Extract the (X, Y) coordinate from the center of the cell holding the provided text.  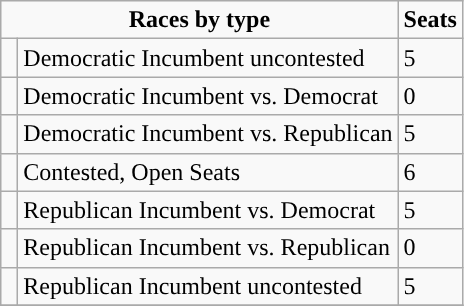
Republican Incumbent vs. Democrat (208, 210)
Democratic Incumbent vs. Democrat (208, 96)
Republican Incumbent uncontested (208, 286)
6 (430, 172)
Democratic Incumbent vs. Republican (208, 134)
Races by type (200, 20)
Contested, Open Seats (208, 172)
Seats (430, 20)
Democratic Incumbent uncontested (208, 58)
Republican Incumbent vs. Republican (208, 248)
